Scan for the cell matching the given text and deliver its (x, y) coordinate at center. 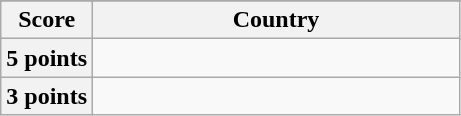
5 points (47, 58)
Country (276, 20)
Score (47, 20)
3 points (47, 96)
